For the text-containing cell, return its midpoint in [X, Y] coordinate format. 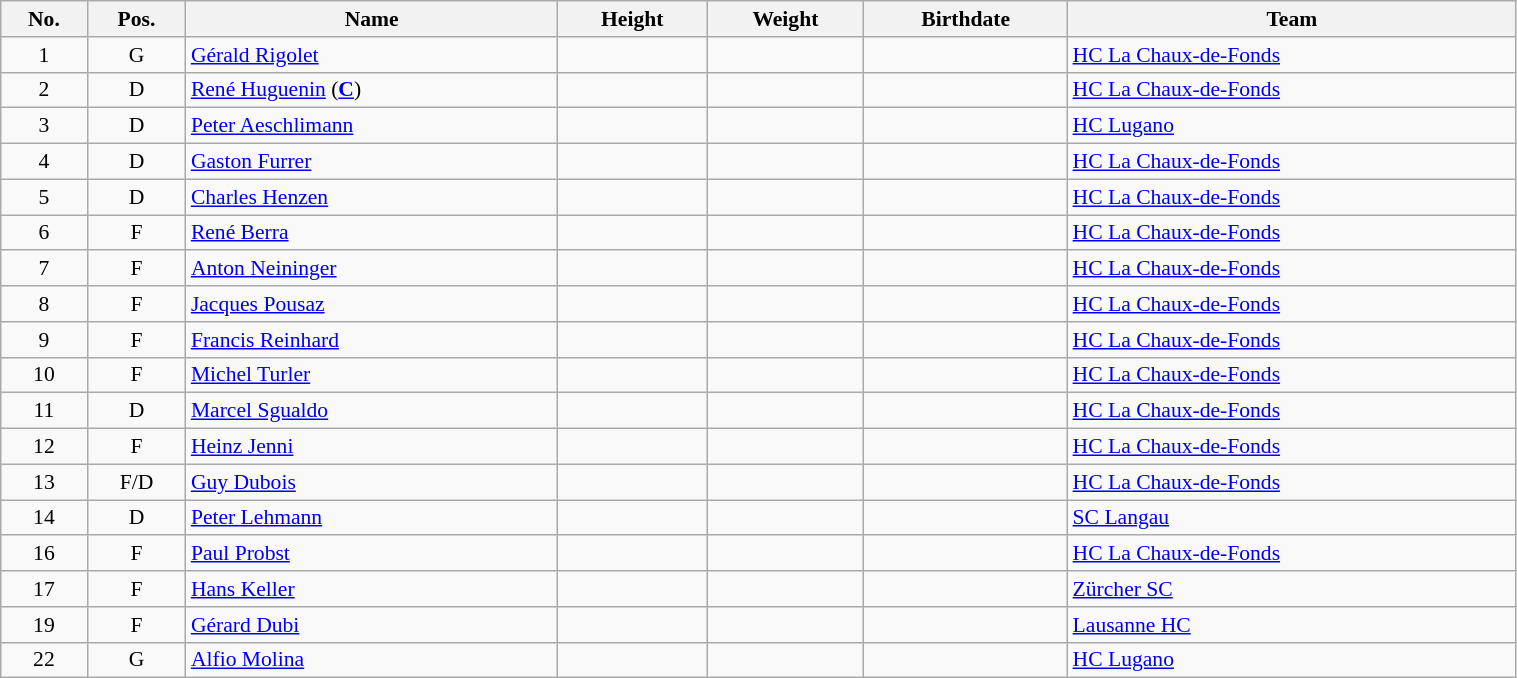
René Huguenin (C) [372, 90]
Charles Henzen [372, 197]
Peter Aeschlimann [372, 126]
17 [44, 589]
Zürcher SC [1292, 589]
Guy Dubois [372, 482]
F/D [136, 482]
3 [44, 126]
Height [632, 19]
Hans Keller [372, 589]
14 [44, 518]
Gérald Rigolet [372, 55]
SC Langau [1292, 518]
1 [44, 55]
16 [44, 554]
12 [44, 447]
5 [44, 197]
René Berra [372, 233]
Birthdate [966, 19]
9 [44, 340]
Paul Probst [372, 554]
Peter Lehmann [372, 518]
Pos. [136, 19]
Gérard Dubi [372, 625]
13 [44, 482]
Weight [786, 19]
No. [44, 19]
7 [44, 269]
Francis Reinhard [372, 340]
Marcel Sgualdo [372, 411]
Team [1292, 19]
4 [44, 162]
Lausanne HC [1292, 625]
2 [44, 90]
Anton Neininger [372, 269]
Michel Turler [372, 375]
19 [44, 625]
Alfio Molina [372, 660]
8 [44, 304]
10 [44, 375]
Name [372, 19]
Jacques Pousaz [372, 304]
Gaston Furrer [372, 162]
22 [44, 660]
6 [44, 233]
Heinz Jenni [372, 447]
11 [44, 411]
